Search for the cell housing the specified text and yield its (x, y) center coordinate. 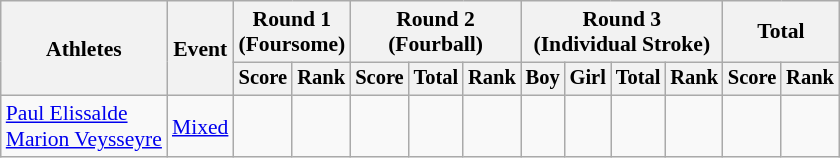
Round 2(Fourball) (435, 32)
Event (200, 48)
Mixed (200, 126)
Boy (543, 79)
Paul ElissaldeMarion Veysseyre (84, 126)
Girl (588, 79)
Round 3(Individual Stroke) (622, 32)
Round 1(Foursome) (292, 32)
Athletes (84, 48)
